Return the [X, Y] coordinate for the center point of the cell that contains the specified text.  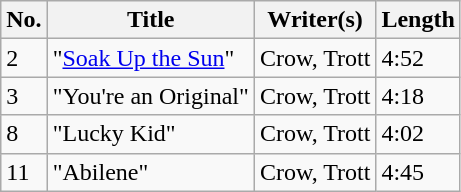
4:52 [418, 58]
Title [150, 20]
8 [24, 134]
"You're an Original" [150, 96]
4:45 [418, 172]
No. [24, 20]
2 [24, 58]
11 [24, 172]
4:18 [418, 96]
4:02 [418, 134]
"Lucky Kid" [150, 134]
"Soak Up the Sun" [150, 58]
3 [24, 96]
Length [418, 20]
Writer(s) [315, 20]
"Abilene" [150, 172]
